Extract the [X, Y] coordinate from the center of the cell holding the provided text.  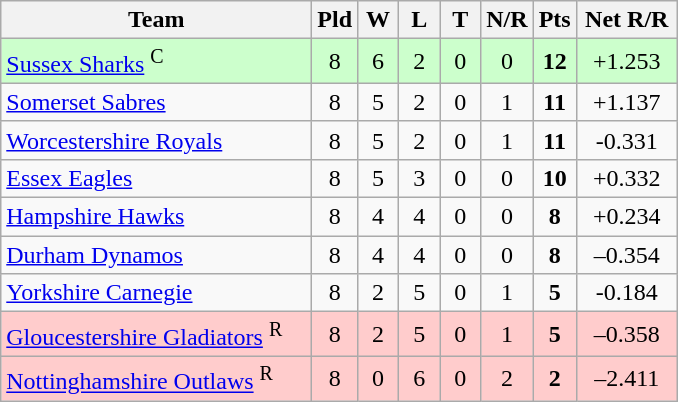
–2.411 [626, 378]
N/R [507, 20]
10 [554, 178]
Essex Eagles [156, 178]
W [378, 20]
Yorkshire Carnegie [156, 293]
3 [420, 178]
L [420, 20]
Pld [335, 20]
12 [554, 62]
+1.137 [626, 102]
Sussex Sharks C [156, 62]
–0.354 [626, 255]
-0.184 [626, 293]
+0.234 [626, 217]
–0.358 [626, 334]
Net R/R [626, 20]
Pts [554, 20]
Somerset Sabres [156, 102]
Team [156, 20]
+1.253 [626, 62]
Nottinghamshire Outlaws R [156, 378]
+0.332 [626, 178]
Worcestershire Royals [156, 140]
Hampshire Hawks [156, 217]
Gloucestershire Gladiators R [156, 334]
T [460, 20]
Durham Dynamos [156, 255]
-0.331 [626, 140]
